Pinpoint the cell where the given text exists, returning its (x, y) midpoint coordinate. 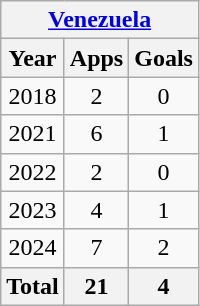
2018 (33, 96)
Total (33, 286)
Venezuela (100, 20)
Year (33, 58)
2024 (33, 248)
2023 (33, 210)
6 (96, 134)
2021 (33, 134)
7 (96, 248)
Apps (96, 58)
2022 (33, 172)
Goals (164, 58)
21 (96, 286)
